Return [X, Y] of the center of cell containing provided text 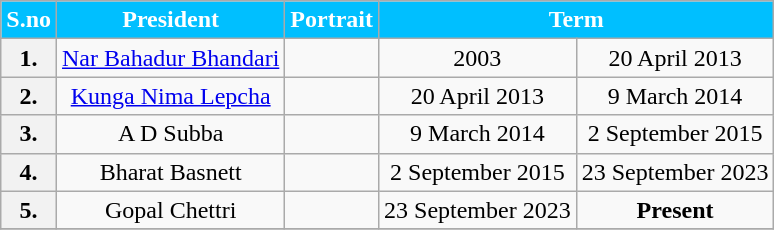
3. [29, 134]
Nar Bahadur Bhandari [171, 58]
2. [29, 96]
Present [675, 210]
4. [29, 172]
1. [29, 58]
Portrait [332, 20]
Gopal Chettri [171, 210]
Term [576, 20]
5. [29, 210]
A D Subba [171, 134]
Bharat Basnett [171, 172]
President [171, 20]
2003 [478, 58]
Kunga Nima Lepcha [171, 96]
S.no [29, 20]
